Search for the cell housing the specified text and yield its [x, y] center coordinate. 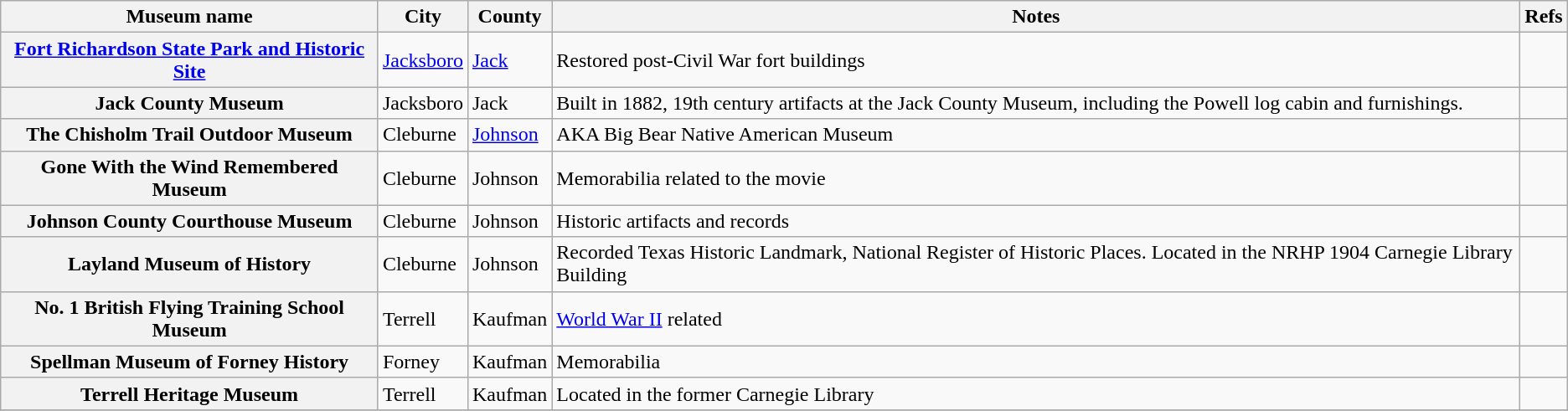
Restored post-Civil War fort buildings [1036, 60]
Recorded Texas Historic Landmark, National Register of Historic Places. Located in the NRHP 1904 Carnegie Library Building [1036, 265]
Museum name [189, 17]
The Chisholm Trail Outdoor Museum [189, 135]
City [422, 17]
County [509, 17]
Historic artifacts and records [1036, 221]
Built in 1882, 19th century artifacts at the Jack County Museum, including the Powell log cabin and furnishings. [1036, 103]
Johnson County Courthouse Museum [189, 221]
Spellman Museum of Forney History [189, 362]
Notes [1036, 17]
Layland Museum of History [189, 265]
Terrell Heritage Museum [189, 393]
Located in the former Carnegie Library [1036, 393]
Fort Richardson State Park and Historic Site [189, 60]
Jack County Museum [189, 103]
AKA Big Bear Native American Museum [1036, 135]
Gone With the Wind Remembered Museum [189, 177]
World War II related [1036, 318]
Forney [422, 362]
Refs [1544, 17]
Memorabilia related to the movie [1036, 177]
Memorabilia [1036, 362]
No. 1 British Flying Training School Museum [189, 318]
